Find where the given text appears and provide that cell's center as (X, Y) coordinate. 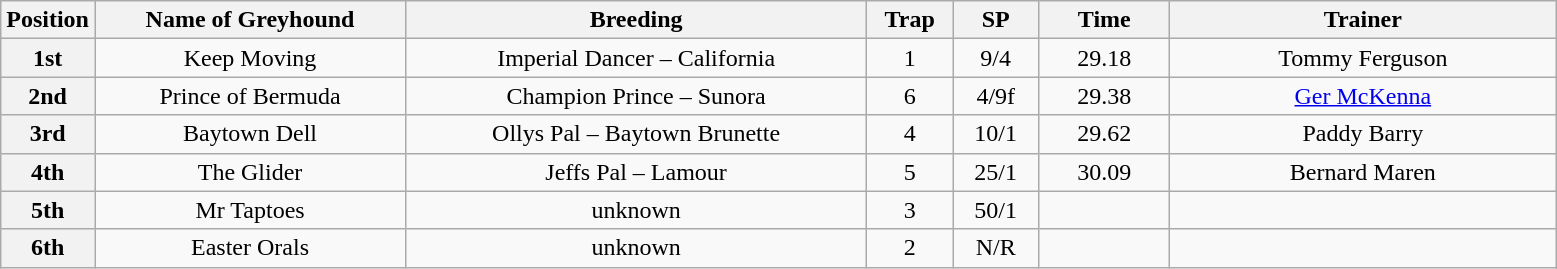
Prince of Bermuda (250, 96)
Trap (910, 20)
6th (48, 248)
2nd (48, 96)
Position (48, 20)
Tommy Ferguson (1363, 58)
Champion Prince – Sunora (636, 96)
5 (910, 172)
1 (910, 58)
3 (910, 210)
Ollys Pal – Baytown Brunette (636, 134)
1st (48, 58)
10/1 (996, 134)
Baytown Dell (250, 134)
9/4 (996, 58)
Ger McKenna (1363, 96)
Easter Orals (250, 248)
SP (996, 20)
4/9f (996, 96)
Bernard Maren (1363, 172)
25/1 (996, 172)
2 (910, 248)
The Glider (250, 172)
5th (48, 210)
30.09 (1104, 172)
29.62 (1104, 134)
3rd (48, 134)
Jeffs Pal – Lamour (636, 172)
Name of Greyhound (250, 20)
Time (1104, 20)
50/1 (996, 210)
29.18 (1104, 58)
4 (910, 134)
6 (910, 96)
N/R (996, 248)
Breeding (636, 20)
Trainer (1363, 20)
4th (48, 172)
29.38 (1104, 96)
Paddy Barry (1363, 134)
Mr Taptoes (250, 210)
Imperial Dancer – California (636, 58)
Keep Moving (250, 58)
